Determine the (x, y) coordinate at the center of the cell enclosing the given text.  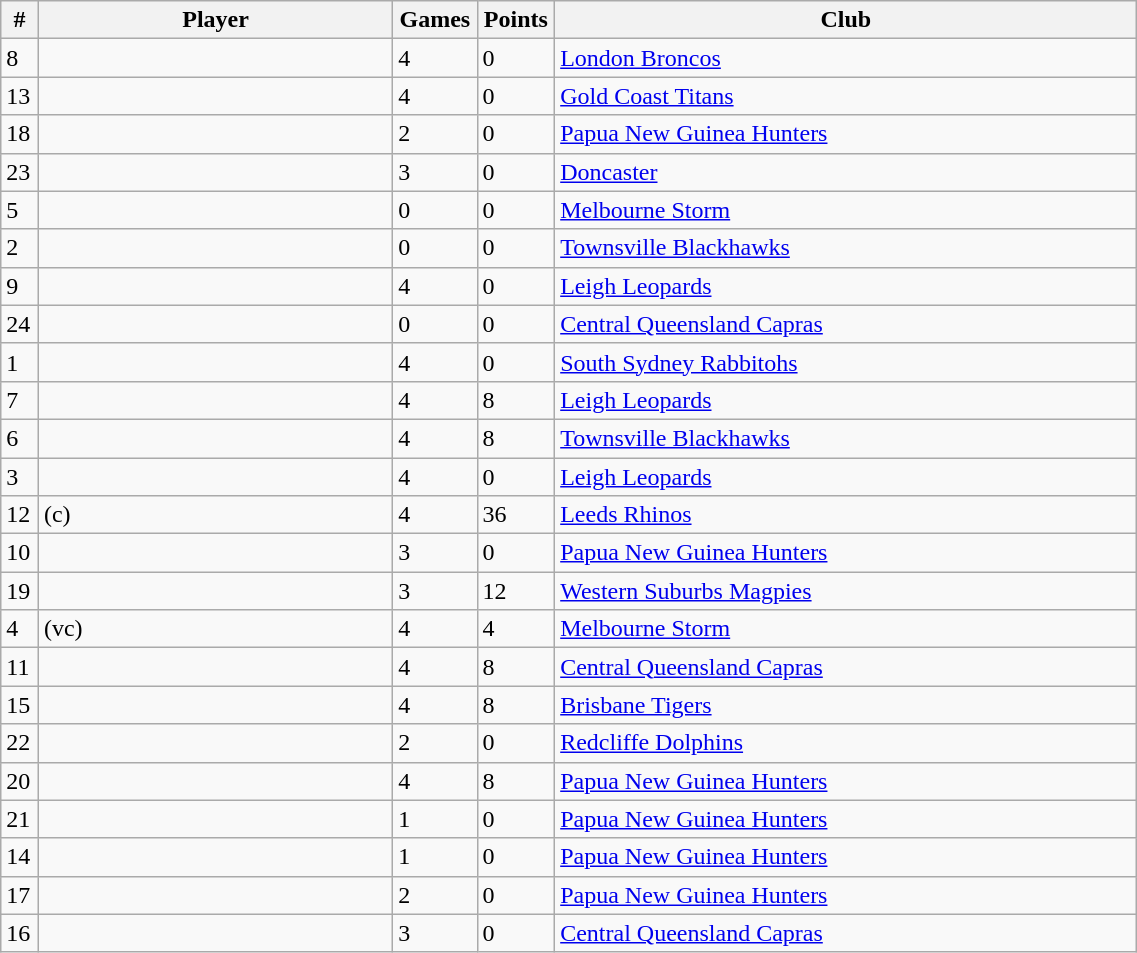
10 (20, 553)
7 (20, 400)
14 (20, 857)
9 (20, 286)
6 (20, 438)
Western Suburbs Magpies (846, 591)
Doncaster (846, 172)
18 (20, 134)
16 (20, 933)
(c) (215, 515)
Player (215, 20)
21 (20, 819)
5 (20, 210)
17 (20, 895)
20 (20, 781)
11 (20, 667)
22 (20, 743)
15 (20, 705)
Games (435, 20)
South Sydney Rabbitohs (846, 362)
Club (846, 20)
23 (20, 172)
36 (516, 515)
Points (516, 20)
13 (20, 96)
Redcliffe Dolphins (846, 743)
Brisbane Tigers (846, 705)
24 (20, 324)
19 (20, 591)
Leeds Rhinos (846, 515)
Gold Coast Titans (846, 96)
# (20, 20)
(vc) (215, 629)
London Broncos (846, 58)
